Search for the cell housing the specified text and yield its [X, Y] center coordinate. 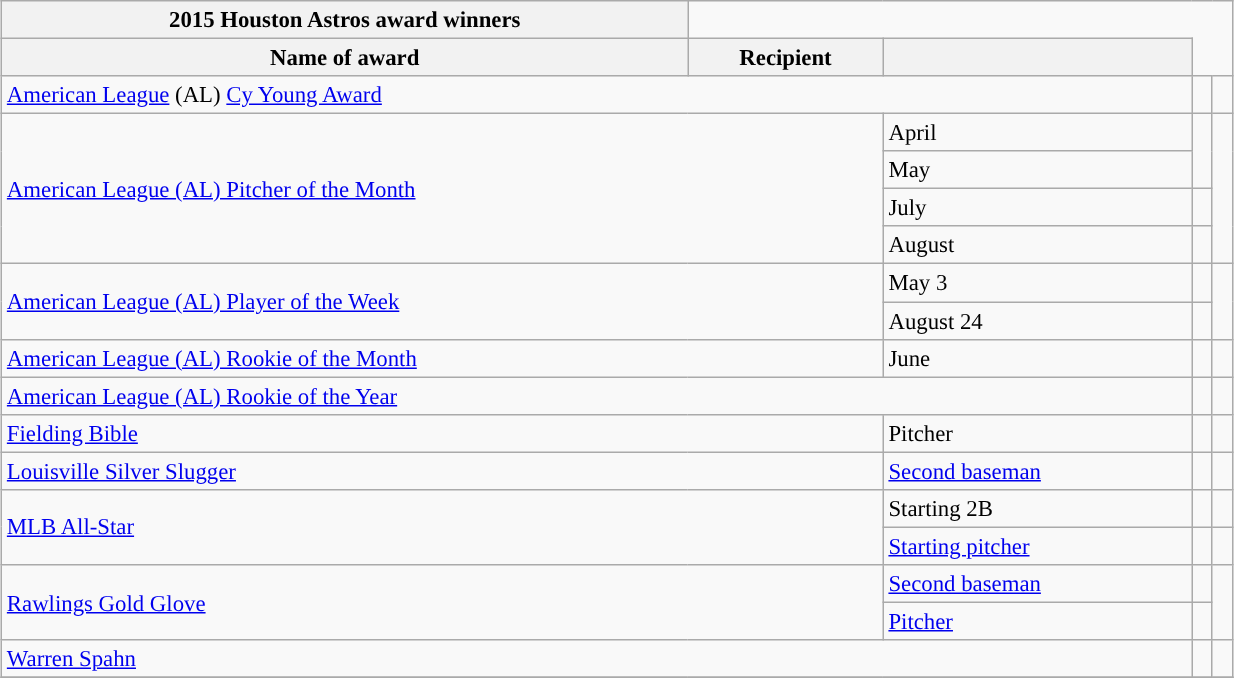
American League (AL) Player of the Week [443, 302]
American League (AL) Cy Young Award [598, 95]
American League (AL) Pitcher of the Month [443, 189]
August [1038, 245]
June [1038, 358]
Starting 2B [1038, 508]
MLB All-Star [443, 526]
Louisville Silver Slugger [443, 471]
April [1038, 133]
July [1038, 208]
Warren Spahn [598, 659]
May [1038, 170]
American League (AL) Rookie of the Year [598, 396]
Recipient [786, 57]
May 3 [1038, 283]
August 24 [1038, 321]
Name of award [345, 57]
2015 Houston Astros award winners [345, 20]
Fielding Bible [443, 433]
Starting pitcher [1038, 546]
American League (AL) Rookie of the Month [443, 358]
Rawlings Gold Glove [443, 602]
